Scan for the cell matching the given text and deliver its (X, Y) coordinate at center. 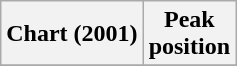
Peakposition (189, 34)
Chart (2001) (72, 34)
